Find where the given text appears and provide that cell's center as [X, Y] coordinate. 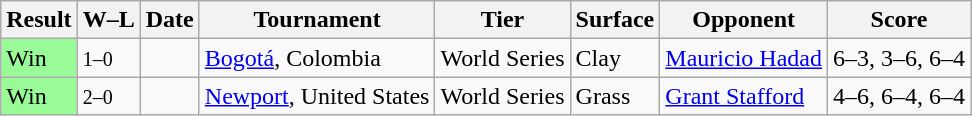
Bogotá, Colombia [317, 58]
6–3, 3–6, 6–4 [898, 58]
Mauricio Hadad [744, 58]
Score [898, 20]
1–0 [108, 58]
Grass [615, 96]
Grant Stafford [744, 96]
Tournament [317, 20]
Date [170, 20]
Result [39, 20]
4–6, 6–4, 6–4 [898, 96]
W–L [108, 20]
2–0 [108, 96]
Tier [502, 20]
Opponent [744, 20]
Surface [615, 20]
Clay [615, 58]
Newport, United States [317, 96]
